Search for the cell housing the specified text and yield its [X, Y] center coordinate. 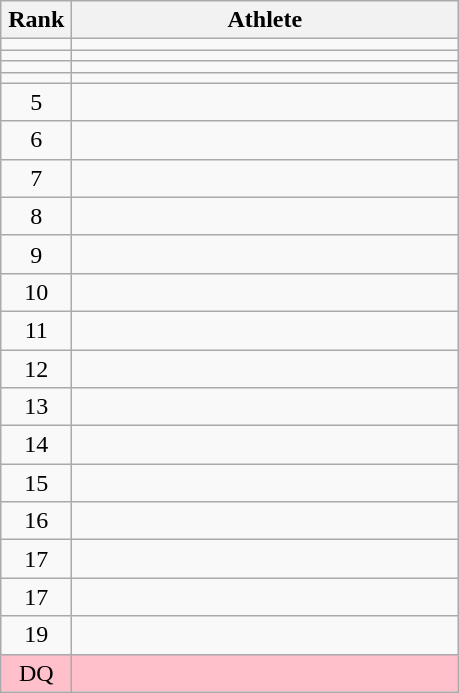
7 [36, 178]
DQ [36, 673]
12 [36, 369]
6 [36, 140]
11 [36, 330]
10 [36, 292]
Athlete [265, 20]
15 [36, 483]
19 [36, 635]
5 [36, 102]
9 [36, 254]
14 [36, 445]
8 [36, 216]
Rank [36, 20]
16 [36, 521]
13 [36, 407]
